Search for the cell housing the specified text and yield its (X, Y) center coordinate. 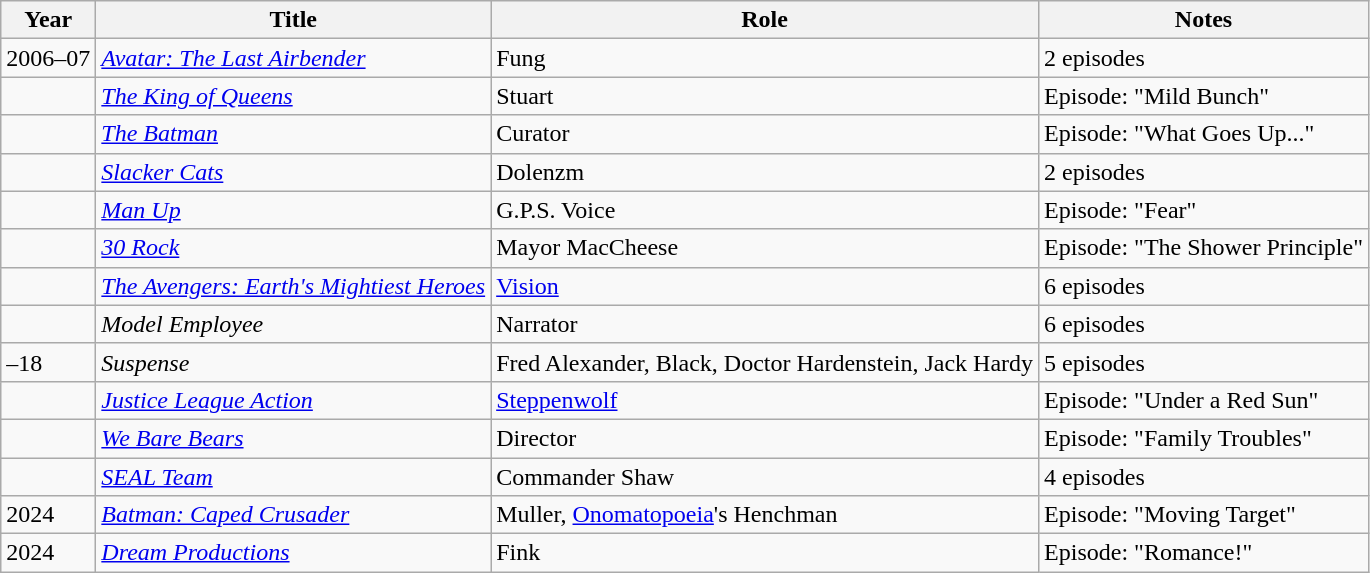
Dream Productions (294, 553)
Episode: "Family Troubles" (1204, 438)
Dolenzm (765, 172)
The King of Queens (294, 96)
Episode: "Romance!" (1204, 553)
Justice League Action (294, 400)
Man Up (294, 210)
Year (48, 20)
–18 (48, 362)
Director (765, 438)
Muller, Onomatopoeia's Henchman (765, 515)
We Bare Bears (294, 438)
Episode: "Fear" (1204, 210)
Slacker Cats (294, 172)
The Avengers: Earth's Mightiest Heroes (294, 286)
Vision (765, 286)
Suspense (294, 362)
G.P.S. Voice (765, 210)
Batman: Caped Crusader (294, 515)
Episode: "What Goes Up..." (1204, 134)
Commander Shaw (765, 477)
30 Rock (294, 248)
Fung (765, 58)
Steppenwolf (765, 400)
SEAL Team (294, 477)
2006–07 (48, 58)
Notes (1204, 20)
The Batman (294, 134)
Role (765, 20)
4 episodes (1204, 477)
Model Employee (294, 324)
Fink (765, 553)
Title (294, 20)
Episode: "Moving Target" (1204, 515)
Mayor MacCheese (765, 248)
Fred Alexander, Black, Doctor Hardenstein, Jack Hardy (765, 362)
Episode: "Under a Red Sun" (1204, 400)
Stuart (765, 96)
5 episodes (1204, 362)
Episode: "The Shower Principle" (1204, 248)
Narrator (765, 324)
Curator (765, 134)
Episode: "Mild Bunch" (1204, 96)
Avatar: The Last Airbender (294, 58)
